Locate the cell with the specified text and output its (x, y) center coordinate. 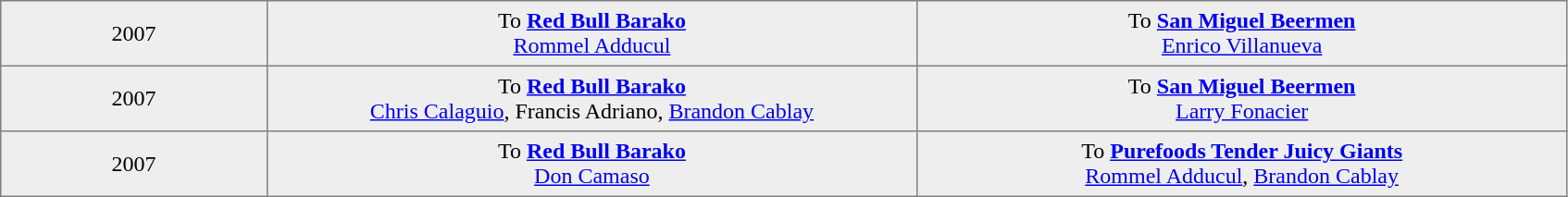
To San Miguel BeermenEnrico Villanueva (1242, 33)
To Red Bull BarakoRommel Adducul (591, 33)
To Red Bull BarakoChris Calaguio, Francis Adriano, Brandon Cablay (591, 98)
To Purefoods Tender Juicy GiantsRommel Adducul, Brandon Cablay (1242, 164)
To Red Bull BarakoDon Camaso (591, 164)
To San Miguel BeermenLarry Fonacier (1242, 98)
